Scan for the cell matching the given text and deliver its (x, y) coordinate at center. 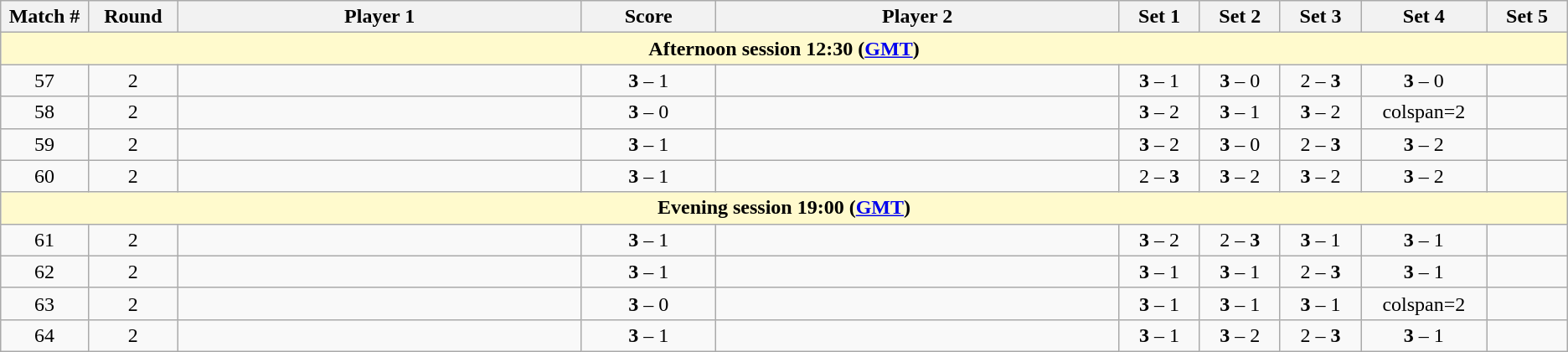
Afternoon session 12:30 (GMT) (784, 49)
Score (648, 17)
Evening session 19:00 (GMT) (784, 208)
Match # (45, 17)
Set 5 (1527, 17)
Set 2 (1240, 17)
57 (45, 80)
63 (45, 303)
Player 2 (916, 17)
Player 1 (379, 17)
64 (45, 335)
60 (45, 176)
59 (45, 144)
61 (45, 240)
Set 1 (1159, 17)
Round (132, 17)
62 (45, 272)
Set 3 (1320, 17)
58 (45, 112)
Set 4 (1424, 17)
